Scan for the cell matching the given text and deliver its [X, Y] coordinate at center. 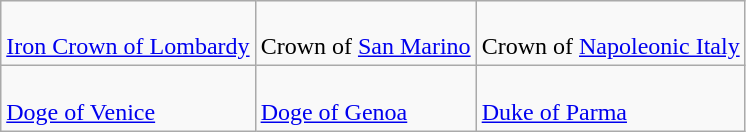
Crown of Napoleonic Italy [610, 34]
Crown of San Marino [366, 34]
Iron Crown of Lombardy [128, 34]
Doge of Genoa [366, 98]
Doge of Venice [128, 98]
Duke of Parma [610, 98]
